Provide the (X, Y) coordinate of the cell's center where the given text is located.  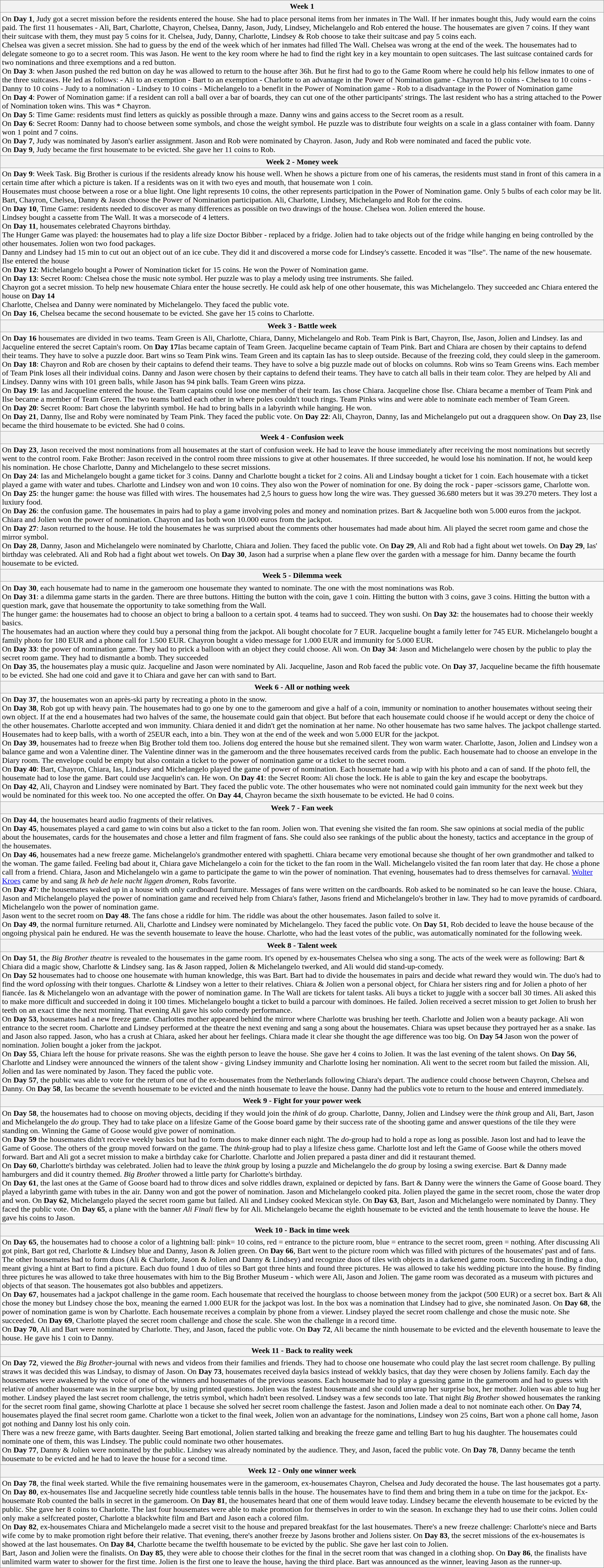
Week 3 - Battle week (302, 326)
Week 1 (302, 6)
Week 7 - Fan week (302, 807)
Week 8 - Talent week (302, 946)
Week 12 - Only one winner week (302, 1471)
Week 11 - Back to reality week (302, 1350)
Week 10 - Back in time week (302, 1230)
Week 9 - Fight for your power week (302, 1101)
Week 5 - Dilemma week (302, 575)
Week 4 - Confusion week (302, 437)
Week 2 - Money week (302, 162)
Week 6 - All or nothing week (302, 687)
